Locate the cell with the specified text and output its [x, y] center coordinate. 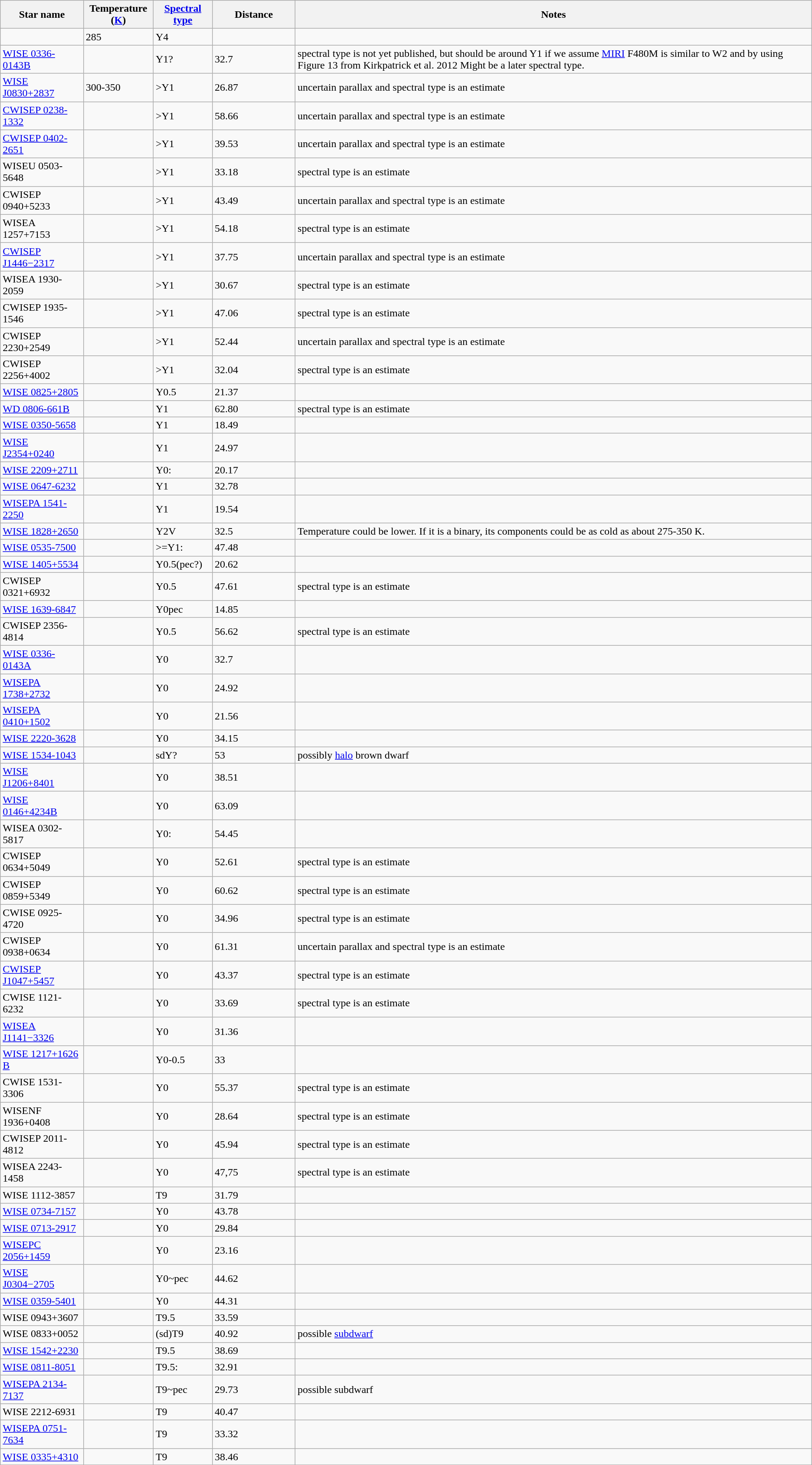
52.44 [254, 341]
32.5 [254, 531]
WD 0806-661B [42, 409]
WISEA J1141−3326 [42, 1031]
60.62 [254, 890]
52.61 [254, 862]
33.32 [254, 1434]
62.80 [254, 409]
23.16 [254, 1251]
55.37 [254, 1087]
possibly halo brown dwarf [553, 755]
24.97 [254, 448]
WISE 0943+3607 [42, 1317]
29.84 [254, 1228]
37.75 [254, 257]
19.54 [254, 509]
Y2V [183, 531]
53 [254, 755]
WISE 1828+2650 [42, 531]
Temperature(K) [118, 15]
WISE 2220-3628 [42, 739]
(sd)T9 [183, 1334]
WISE J1206+8401 [42, 778]
WISEA 2243-1458 [42, 1173]
Temperature could be lower. If it is a binary, its components could be as cold as about 275-350 K. [553, 531]
45.94 [254, 1145]
32.04 [254, 370]
CWISEP 0238-1332 [42, 115]
WISE 1639-6847 [42, 609]
Y4 [183, 37]
WISE 0336-0143B [42, 59]
WISE 0335+4310 [42, 1457]
sdY? [183, 755]
20.17 [254, 470]
>=Y1: [183, 548]
WISE 0647-6232 [42, 486]
WISE 1542+2230 [42, 1350]
40.47 [254, 1412]
T9~pec [183, 1389]
WISE 2209+2711 [42, 470]
WISE 0713-2917 [42, 1228]
Y0.5(pec?) [183, 564]
CWISE 0925-4720 [42, 918]
Spectral type [183, 15]
47.61 [254, 587]
54.45 [254, 834]
CWISEP 2011-4812 [42, 1145]
WISEPC 2056+1459 [42, 1251]
47.48 [254, 548]
26.87 [254, 88]
28.64 [254, 1116]
61.31 [254, 947]
CWISEP 0859+5349 [42, 890]
Y0pec [183, 609]
38.69 [254, 1350]
CWISEP 2256+4002 [42, 370]
WISE 0535-7500 [42, 548]
WISE 1405+5534 [42, 564]
CWISE 1531-3306 [42, 1087]
300-350 [118, 88]
Star name [42, 15]
14.85 [254, 609]
WISE J0830+2837 [42, 88]
CWISEP J1446−2317 [42, 257]
WISE 0825+2805 [42, 392]
WISEPA 2134-7137 [42, 1389]
63.09 [254, 805]
WISE 0350-5658 [42, 425]
43.49 [254, 200]
33.18 [254, 172]
33.69 [254, 1003]
WISEA 0302-5817 [42, 834]
285 [118, 37]
31.79 [254, 1195]
CWISEP 0938+0634 [42, 947]
32.91 [254, 1367]
44.31 [254, 1301]
WISE 1534-1043 [42, 755]
38.51 [254, 778]
CWISEP 0634+5049 [42, 862]
44.62 [254, 1278]
WISE J0304−2705 [42, 1278]
56.62 [254, 631]
38.46 [254, 1457]
T9.5: [183, 1367]
CWISE 1121-6232 [42, 1003]
WISE 0336-0143A [42, 660]
WISEPA 1541-2250 [42, 509]
40.92 [254, 1334]
WISEU 0503-5648 [42, 172]
21.56 [254, 716]
34.96 [254, 918]
21.37 [254, 392]
WISEPA 0751-7634 [42, 1434]
CWISEP 0402-2651 [42, 144]
33.59 [254, 1317]
WISE 2212-6931 [42, 1412]
24.92 [254, 687]
58.66 [254, 115]
Distance [254, 15]
WISEPA 1738+2732 [42, 687]
18.49 [254, 425]
CWISEP J1047+5457 [42, 975]
CWISEP 2230+2549 [42, 341]
WISEPA 0410+1502 [42, 716]
WISE 1112-3857 [42, 1195]
CWISEP 2356-4814 [42, 631]
WISE 0734-7157 [42, 1212]
30.67 [254, 285]
WISE 0146+4234B [42, 805]
39.53 [254, 144]
CWISEP 0321+6932 [42, 587]
29.73 [254, 1389]
WISE 0833+0052 [42, 1334]
33 [254, 1060]
31.36 [254, 1031]
CWISEP 1935-1546 [42, 313]
WISE J2354+0240 [42, 448]
Y0-0.5 [183, 1060]
32.78 [254, 486]
WISE 1217+1626 B [42, 1060]
CWISEP 0940+5233 [42, 200]
54.18 [254, 228]
Notes [553, 15]
43.37 [254, 975]
WISENF 1936+0408 [42, 1116]
Y0~pec [183, 1278]
47.06 [254, 313]
47,75 [254, 1173]
WISEA 1257+7153 [42, 228]
WISE 0359-5401 [42, 1301]
34.15 [254, 739]
43.78 [254, 1212]
WISEA 1930-2059 [42, 285]
20.62 [254, 564]
WISE 0811-8051 [42, 1367]
Y1? [183, 59]
